Provide the (X, Y) coordinate of the cell's center where the given text is located.  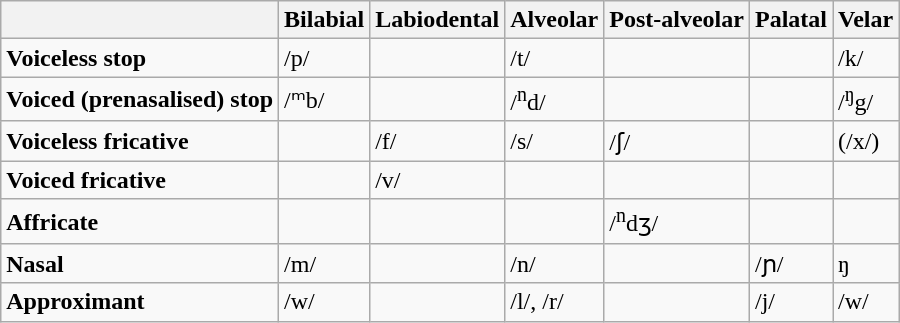
Voiced fricative (140, 180)
/p/ (324, 58)
Voiceless stop (140, 58)
/m/ (324, 264)
/v/ (438, 180)
Post-alveolar (677, 20)
Velar (865, 20)
Palatal (790, 20)
Nasal (140, 264)
/l/, /r/ (554, 302)
Bilabial (324, 20)
Voiced (prenasalised) stop (140, 100)
/ᵐb/ (324, 100)
Alveolar (554, 20)
/s/ (554, 141)
/ʃ/ (677, 141)
/ɲ/ (790, 264)
/f/ (438, 141)
/t/ (554, 58)
Voiceless fricative (140, 141)
/ŋg/ (865, 100)
/k/ (865, 58)
Labiodental (438, 20)
Approximant (140, 302)
/ndʒ/ (677, 222)
/j/ (790, 302)
ŋ (865, 264)
Affricate (140, 222)
/n/ (554, 264)
(/x/) (865, 141)
/nd/ (554, 100)
